Output the [X, Y] coordinate of the center of the cell containing the given text.  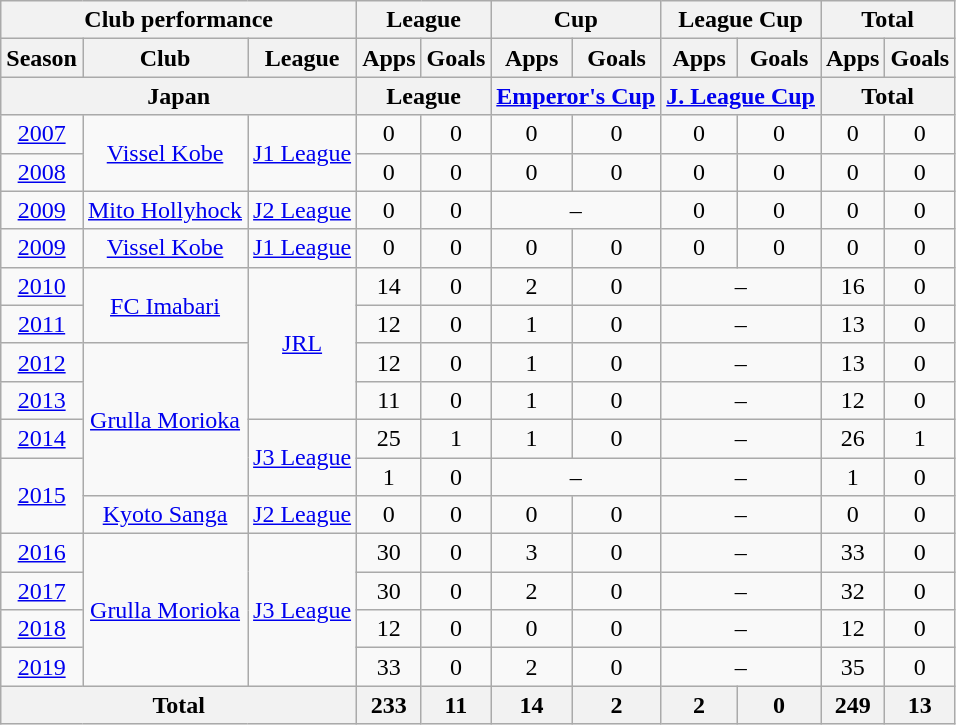
2015 [42, 496]
Season [42, 58]
2018 [42, 629]
2010 [42, 286]
35 [852, 667]
26 [852, 438]
Club performance [179, 20]
Cup [576, 20]
Emperor's Cup [576, 96]
3 [532, 553]
2007 [42, 134]
2011 [42, 324]
Kyoto Sanga [164, 515]
Japan [179, 96]
249 [852, 705]
2013 [42, 400]
233 [389, 705]
32 [852, 591]
25 [389, 438]
2019 [42, 667]
Club [164, 58]
16 [852, 286]
2012 [42, 362]
2017 [42, 591]
2008 [42, 172]
J. League Cup [741, 96]
Mito Hollyhock [164, 210]
JRL [302, 343]
League Cup [741, 20]
2014 [42, 438]
2016 [42, 553]
FC Imabari [164, 305]
